Detect which cell encompasses the target text, then output its (x, y) center coordinate. 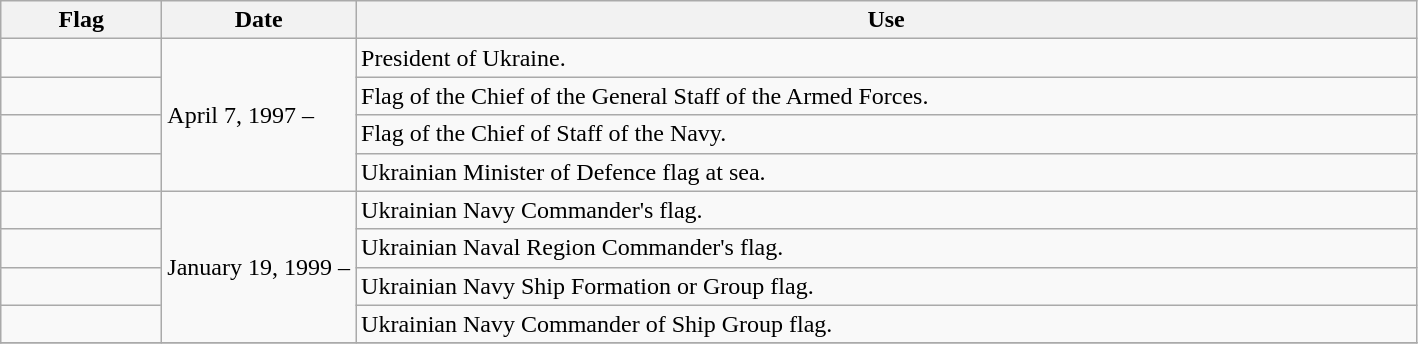
Ukrainian Naval Region Commander's flag. (886, 248)
Use (886, 20)
January 19, 1999 – (259, 267)
Ukrainian Minister of Defence flag at sea. (886, 172)
President of Ukraine. (886, 58)
Flag (82, 20)
Ukrainian Navy Ship Formation or Group flag. (886, 286)
April 7, 1997 – (259, 115)
Date (259, 20)
Ukrainian Navy Commander of Ship Group flag. (886, 324)
Ukrainian Navy Commander's flag. (886, 210)
Flag of the Chief of Staff of the Navy. (886, 134)
Flag of the Chief of the General Staff of the Armed Forces. (886, 96)
